Detect which cell encompasses the target text, then output its (x, y) center coordinate. 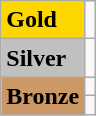
Bronze (43, 96)
Silver (43, 58)
Gold (43, 20)
